Determine the [x, y] coordinate at the center of the cell enclosing the given text.  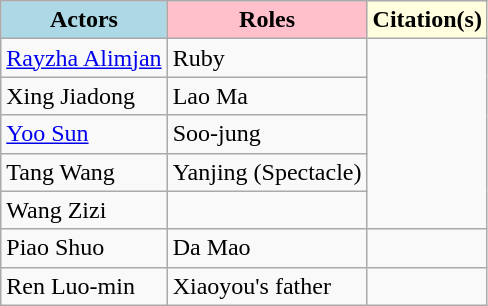
Lao Ma [267, 96]
Citation(s) [427, 20]
Xiaoyou's father [267, 286]
Actors [84, 20]
Soo-jung [267, 134]
Ren Luo-min [84, 286]
Yanjing (Spectacle) [267, 172]
Yoo Sun [84, 134]
Da Mao [267, 248]
Piao Shuo [84, 248]
Xing Jiadong [84, 96]
Ruby [267, 58]
Roles [267, 20]
Rayzha Alimjan [84, 58]
Wang Zizi [84, 210]
Tang Wang [84, 172]
